Search for the cell housing the specified text and yield its (x, y) center coordinate. 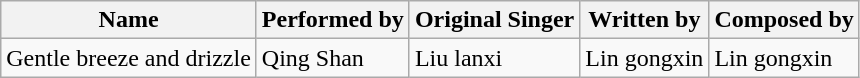
Liu lanxi (494, 58)
Performed by (332, 20)
Written by (644, 20)
Qing Shan (332, 58)
Original Singer (494, 20)
Gentle breeze and drizzle (129, 58)
Name (129, 20)
Composed by (784, 20)
